Return the (X, Y) coordinate for the center point of the cell that contains the specified text.  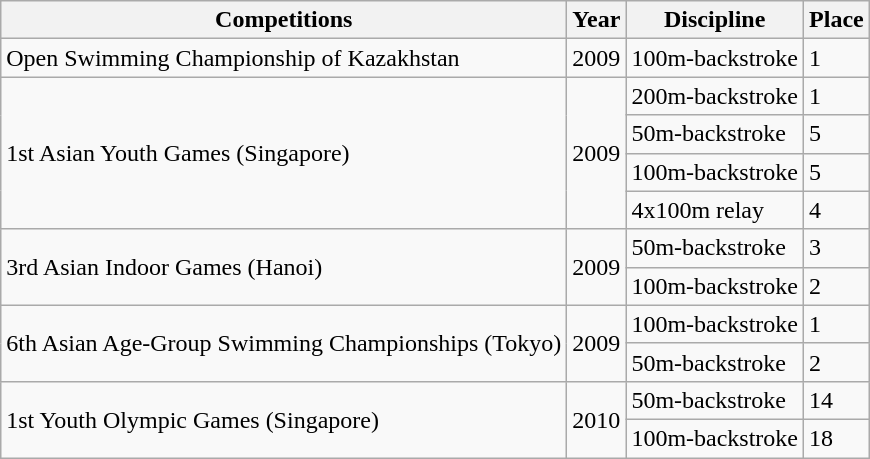
Competitions (284, 20)
Place (837, 20)
1st Asian Youth Games (Singapore) (284, 153)
1st Youth Olympic Games (Singapore) (284, 419)
3 (837, 248)
14 (837, 400)
3rd Asian Indoor Games (Hanoi) (284, 267)
6th Asian Age-Group Swimming Championships (Tokyo) (284, 343)
18 (837, 438)
200m-backstroke (715, 96)
Year (596, 20)
4 (837, 210)
4x100m relay (715, 210)
Open Swimming Championship of Kazakhstan (284, 58)
2010 (596, 419)
Discipline (715, 20)
